Find where the given text appears and provide that cell's center as (x, y) coordinate. 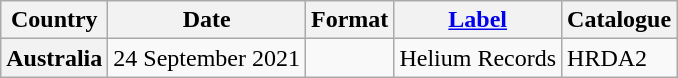
Date (207, 20)
Catalogue (620, 20)
Format (350, 20)
Helium Records (478, 58)
24 September 2021 (207, 58)
HRDA2 (620, 58)
Australia (54, 58)
Country (54, 20)
Label (478, 20)
